Search for the cell housing the specified text and yield its (x, y) center coordinate. 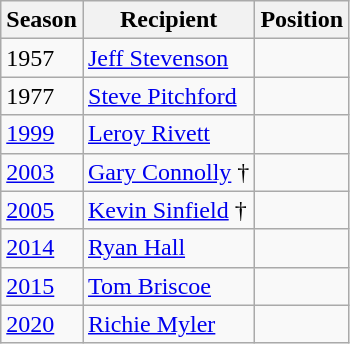
Kevin Sinfield † (168, 210)
2003 (42, 172)
Tom Briscoe (168, 286)
2014 (42, 248)
Leroy Rivett (168, 134)
Season (42, 20)
1977 (42, 96)
Ryan Hall (168, 248)
2020 (42, 324)
Gary Connolly † (168, 172)
Recipient (168, 20)
Jeff Stevenson (168, 58)
Position (302, 20)
2015 (42, 286)
1957 (42, 58)
1999 (42, 134)
Richie Myler (168, 324)
2005 (42, 210)
Steve Pitchford (168, 96)
